Capture the cell that displays the provided text and extract its [x, y] central coordinate. 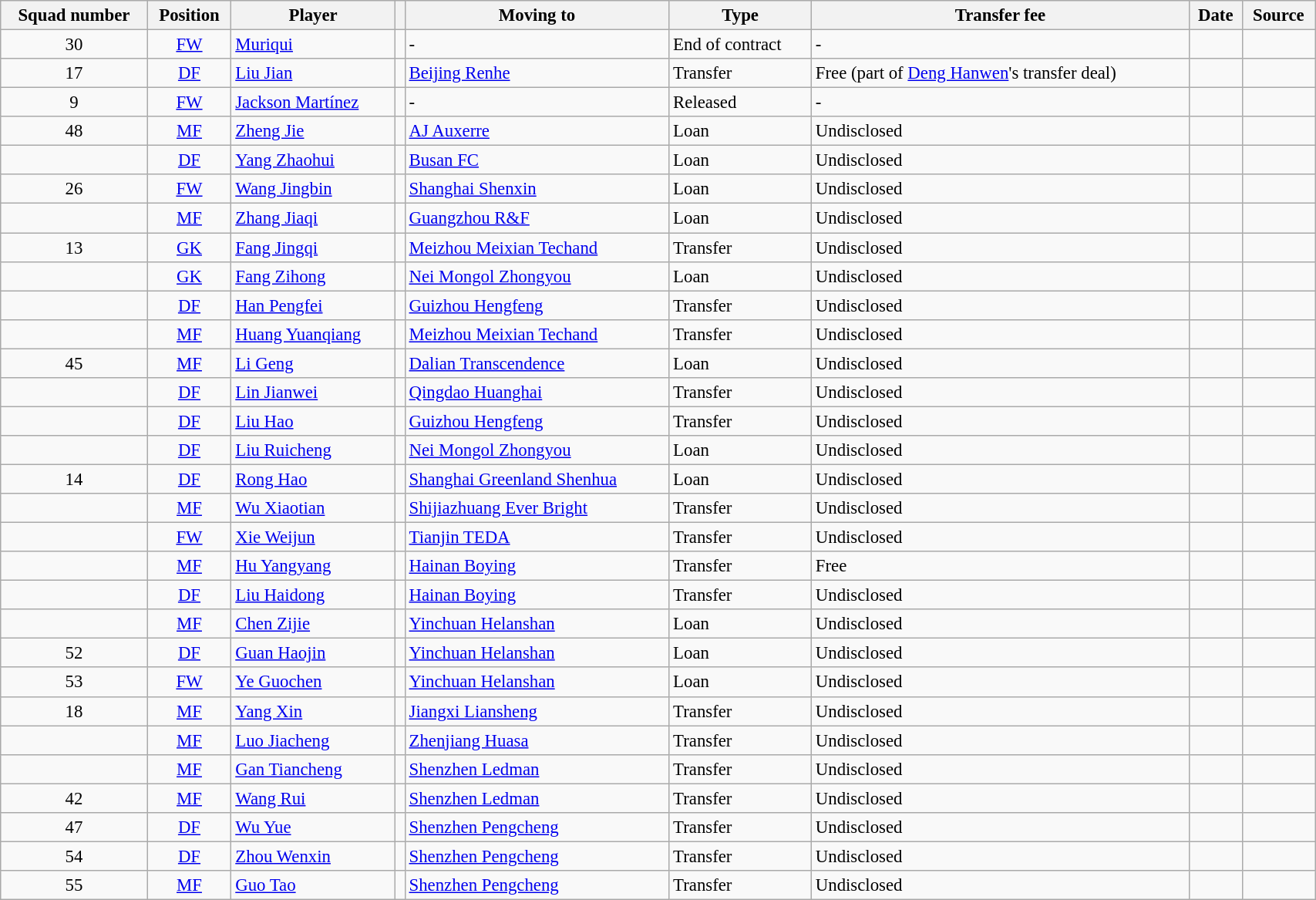
Transfer fee [1001, 15]
Zheng Jie [313, 131]
Free (part of Deng Hanwen's transfer deal) [1001, 73]
Liu Haidong [313, 595]
Player [313, 15]
Han Pengfei [313, 305]
Beijing Renhe [537, 73]
Rong Hao [313, 479]
Fang Jingqi [313, 248]
13 [74, 248]
54 [74, 856]
Guangzhou R&F [537, 218]
Guan Haojin [313, 653]
Zhang Jiaqi [313, 218]
Source [1278, 15]
Qingdao Huanghai [537, 393]
Jiangxi Liansheng [537, 711]
Wu Yue [313, 828]
Ye Guochen [313, 683]
Dalian Transcendence [537, 363]
55 [74, 885]
Zhou Wenxin [313, 856]
Gan Tiancheng [313, 769]
18 [74, 711]
Wang Jingbin [313, 189]
Huang Yuanqiang [313, 334]
Xie Weijun [313, 538]
Squad number [74, 15]
14 [74, 479]
Guo Tao [313, 885]
End of contract [740, 45]
Position [190, 15]
42 [74, 798]
Lin Jianwei [313, 393]
Jackson Martínez [313, 103]
Shanghai Shenxin [537, 189]
47 [74, 828]
Wang Rui [313, 798]
Wu Xiaotian [313, 508]
Li Geng [313, 363]
Muriqui [313, 45]
Zhenjiang Huasa [537, 740]
Released [740, 103]
Moving to [537, 15]
Shanghai Greenland Shenhua [537, 479]
Yang Xin [313, 711]
Liu Ruicheng [313, 450]
Free [1001, 566]
Type [740, 15]
26 [74, 189]
Chen Zijie [313, 624]
45 [74, 363]
Date [1215, 15]
Yang Zhaohui [313, 160]
17 [74, 73]
Luo Jiacheng [313, 740]
52 [74, 653]
Hu Yangyang [313, 566]
9 [74, 103]
Tianjin TEDA [537, 538]
AJ Auxerre [537, 131]
53 [74, 683]
Fang Zihong [313, 276]
Liu Hao [313, 421]
Busan FC [537, 160]
Shijiazhuang Ever Bright [537, 508]
30 [74, 45]
Liu Jian [313, 73]
48 [74, 131]
